Search for the cell housing the specified text and yield its [x, y] center coordinate. 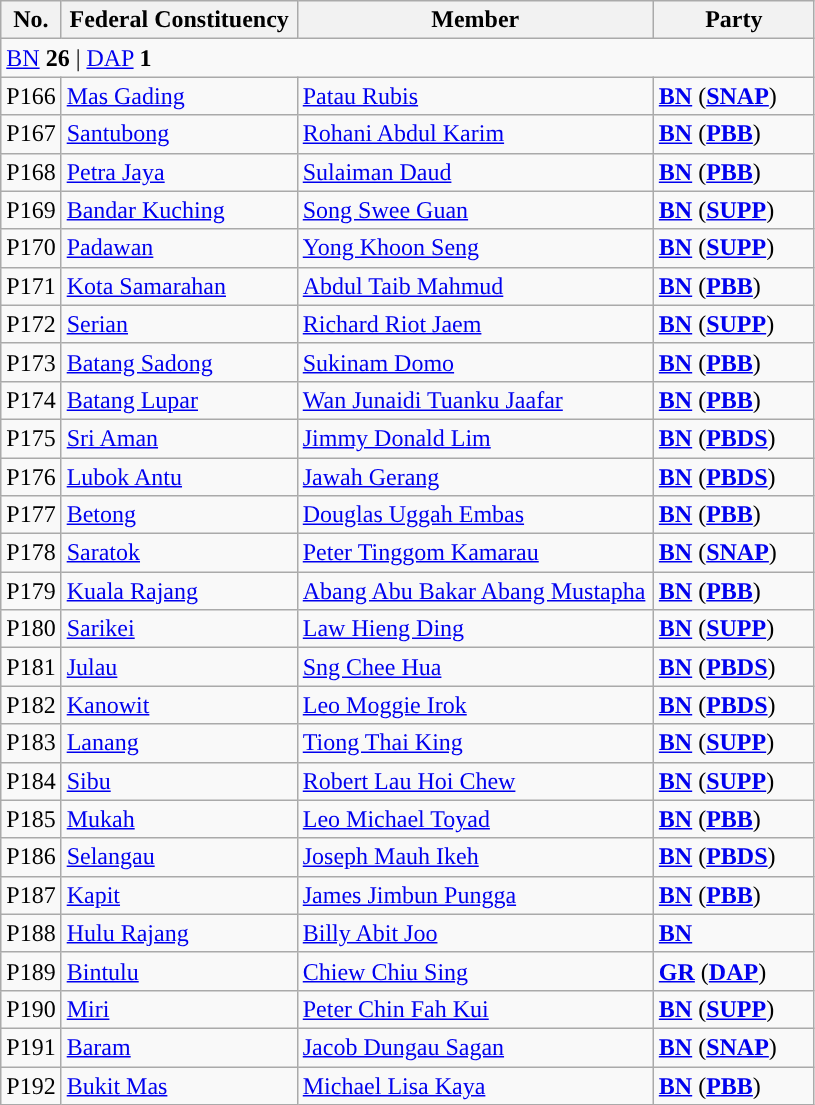
P175 [31, 438]
P169 [31, 210]
Kuala Rajang [179, 591]
P188 [31, 933]
Sulaiman Daud [475, 172]
Abang Abu Bakar Abang Mustapha [475, 591]
P167 [31, 134]
Song Swee Guan [475, 210]
P190 [31, 1009]
P168 [31, 172]
Chiew Chiu Sing [475, 971]
P185 [31, 819]
Jawah Gerang [475, 477]
Douglas Uggah Embas [475, 515]
P174 [31, 400]
Party [734, 20]
Michael Lisa Kaya [475, 1085]
Peter Tinggom Kamarau [475, 553]
Jimmy Donald Lim [475, 438]
Betong [179, 515]
BN [734, 933]
Batang Lupar [179, 400]
Sarikei [179, 629]
Batang Sadong [179, 362]
Tiong Thai King [475, 743]
P182 [31, 705]
Saratok [179, 553]
Petra Jaya [179, 172]
P186 [31, 857]
BN 26 | DAP 1 [408, 58]
Mukah [179, 819]
Sri Aman [179, 438]
James Jimbun Pungga [475, 895]
P191 [31, 1047]
P179 [31, 591]
Wan Junaidi Tuanku Jaafar [475, 400]
Rohani Abdul Karim [475, 134]
P171 [31, 286]
Richard Riot Jaem [475, 324]
P187 [31, 895]
P176 [31, 477]
P178 [31, 553]
P172 [31, 324]
Law Hieng Ding [475, 629]
P189 [31, 971]
Joseph Mauh Ikeh [475, 857]
Federal Constituency [179, 20]
Yong Khoon Seng [475, 248]
Bandar Kuching [179, 210]
Leo Moggie Irok [475, 705]
P173 [31, 362]
P170 [31, 248]
P183 [31, 743]
P180 [31, 629]
P166 [31, 96]
Peter Chin Fah Kui [475, 1009]
Bukit Mas [179, 1085]
Padawan [179, 248]
Kota Samarahan [179, 286]
Baram [179, 1047]
Miri [179, 1009]
Robert Lau Hoi Chew [475, 781]
Jacob Dungau Sagan [475, 1047]
Lubok Antu [179, 477]
Kapit [179, 895]
GR (DAP) [734, 971]
P181 [31, 667]
Mas Gading [179, 96]
Patau Rubis [475, 96]
Bintulu [179, 971]
P177 [31, 515]
P192 [31, 1085]
Lanang [179, 743]
Billy Abit Joo [475, 933]
P184 [31, 781]
Leo Michael Toyad [475, 819]
Santubong [179, 134]
Sibu [179, 781]
Sng Chee Hua [475, 667]
Julau [179, 667]
No. [31, 20]
Hulu Rajang [179, 933]
Sukinam Domo [475, 362]
Selangau [179, 857]
Kanowit [179, 705]
Member [475, 20]
Serian [179, 324]
Abdul Taib Mahmud [475, 286]
